Provide the (X, Y) coordinate of the cell's center where the given text is located.  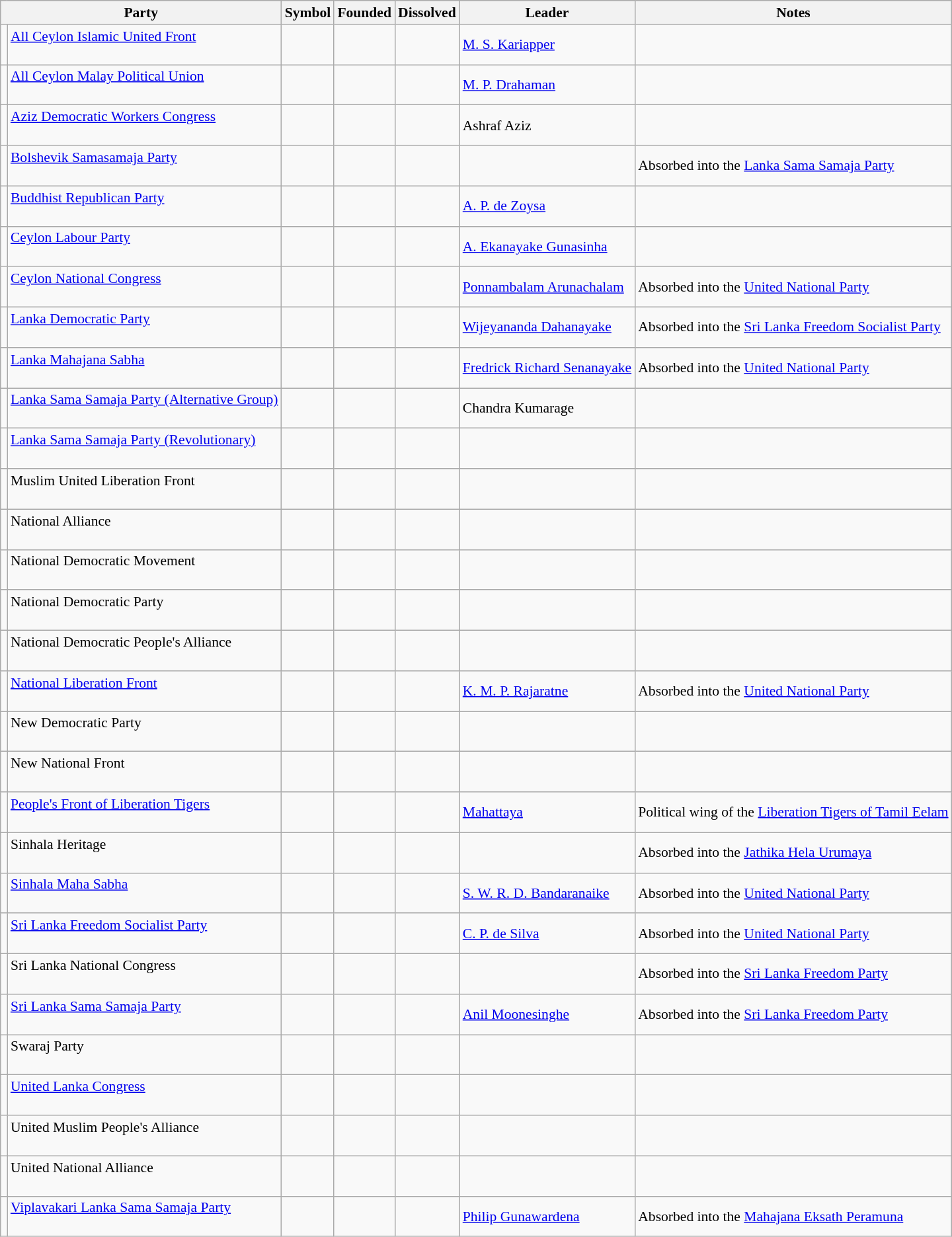
Absorbed into the Lanka Sama Samaja Party (793, 165)
Sri Lanka Sama Samaja Party (144, 1014)
Lanka Sama Samaja Party (Revolutionary) (144, 448)
Founded (364, 13)
C. P. de Silva (547, 934)
Bolshevik Samasamaja Party (144, 165)
People's Front of Liberation Tigers (144, 812)
Anil Moonesinghe (547, 1014)
Leader (547, 13)
Chandra Kumarage (547, 409)
National Democratic Party (144, 611)
National Liberation Front (144, 692)
Absorbed into the Jathika Hela Urumaya (793, 853)
Ponnambalam Arunachalam (547, 287)
Party (141, 13)
Absorbed into the Mahajana Eksath Peramuna (793, 1217)
Mahattaya (547, 812)
S. W. R. D. Bandaranaike (547, 893)
All Ceylon Malay Political Union (144, 85)
Sri Lanka Freedom Socialist Party (144, 934)
United National Alliance (144, 1176)
Dissolved (427, 13)
A. P. de Zoysa (547, 206)
Ceylon Labour Party (144, 246)
Sri Lanka National Congress (144, 975)
Buddhist Republican Party (144, 206)
M. S. Kariapper (547, 45)
M. P. Drahaman (547, 85)
New Democratic Party (144, 731)
Aziz Democratic Workers Congress (144, 126)
Lanka Sama Samaja Party (Alternative Group) (144, 409)
National Alliance (144, 529)
Ashraf Aziz (547, 126)
All Ceylon Islamic United Front (144, 45)
Muslim United Liberation Front (144, 489)
United Muslim People's Alliance (144, 1136)
Philip Gunawardena (547, 1217)
Political wing of the Liberation Tigers of Tamil Eelam (793, 812)
Fredrick Richard Senanayake (547, 368)
New National Front (144, 772)
K. M. P. Rajaratne (547, 692)
A. Ekanayake Gunasinha (547, 246)
Notes (793, 13)
National Democratic Movement (144, 570)
Absorbed into the Sri Lanka Freedom Socialist Party (793, 328)
Lanka Mahajana Sabha (144, 368)
Ceylon National Congress (144, 287)
Swaraj Party (144, 1055)
Lanka Democratic Party (144, 328)
National Democratic People's Alliance (144, 651)
Wijeyananda Dahanayake (547, 328)
United Lanka Congress (144, 1095)
Sinhala Maha Sabha (144, 893)
Sinhala Heritage (144, 853)
Symbol (308, 13)
Viplavakari Lanka Sama Samaja Party (144, 1217)
